Provide the [X, Y] coordinate of the cell's center where the given text is located.  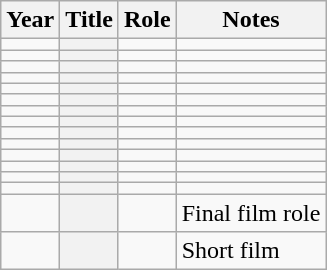
Year [30, 20]
Final film role [251, 213]
Short film [251, 251]
Role [147, 20]
Notes [251, 20]
Title [90, 20]
